Output the (x, y) coordinate of the center of the cell containing the given text.  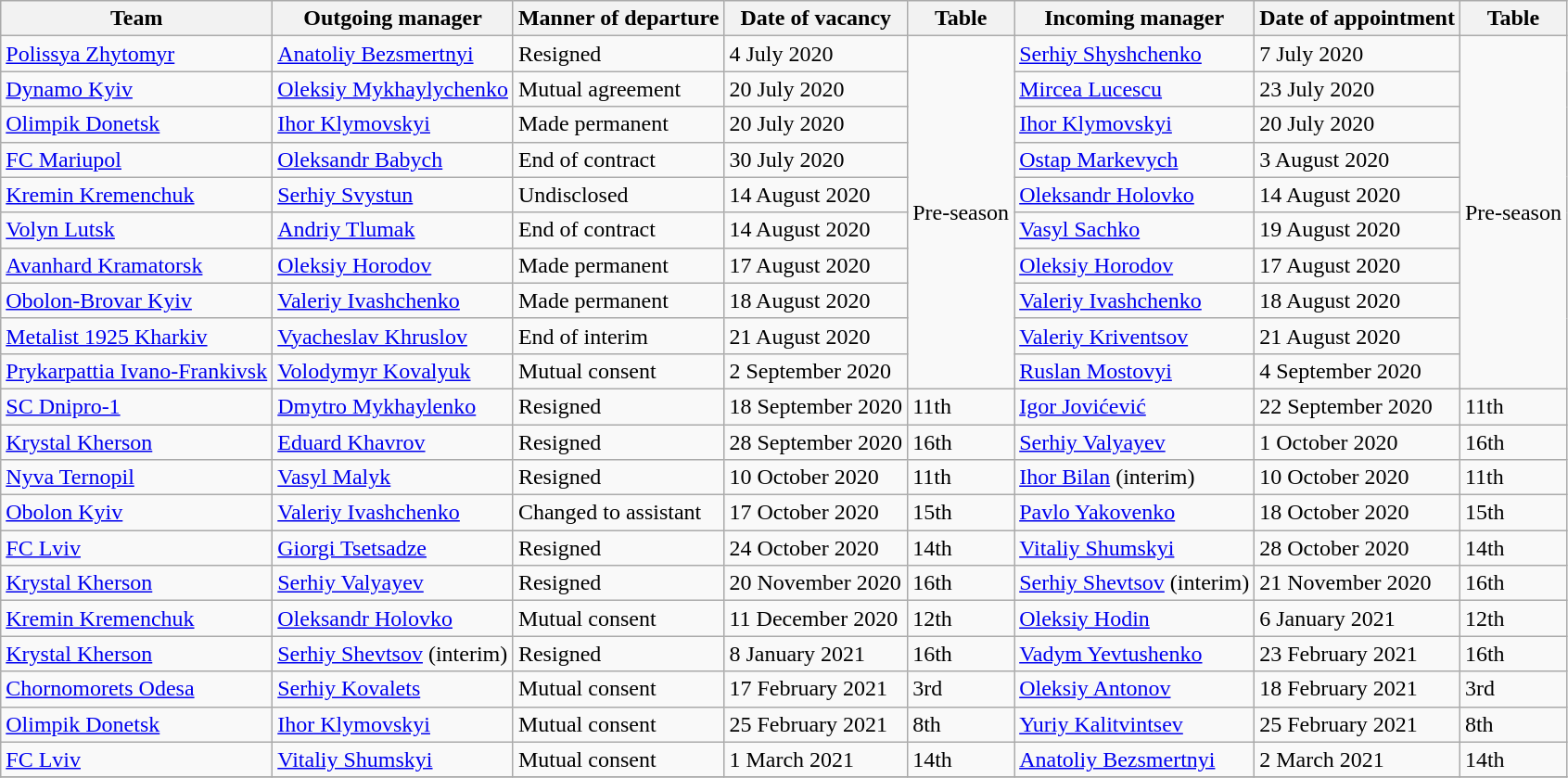
Mircea Lucescu (1135, 89)
Prykarpattia Ivano-Frankivsk (137, 371)
Dmytro Mykhaylenko (393, 406)
Andriy Tlumak (393, 230)
Yuriy Kalitvintsev (1135, 724)
Serhiy Svystun (393, 195)
Volodymyr Kovalyuk (393, 371)
Manner of departure (618, 19)
Changed to assistant (618, 513)
Chornomorets Odesa (137, 689)
28 September 2020 (816, 442)
Pavlo Yakovenko (1135, 513)
18 September 2020 (816, 406)
1 March 2021 (816, 759)
17 October 2020 (816, 513)
Team (137, 19)
Obolon-Brovar Kyiv (137, 300)
Date of vacancy (816, 19)
Undisclosed (618, 195)
Ruslan Mostovyi (1135, 371)
End of interim (618, 336)
Volyn Lutsk (137, 230)
18 February 2021 (1358, 689)
Polissya Zhytomyr (137, 54)
Igor Jovićević (1135, 406)
Ostap Markevych (1135, 159)
3 August 2020 (1358, 159)
Incoming manager (1135, 19)
Oleksandr Babych (393, 159)
Outgoing manager (393, 19)
Nyva Ternopil (137, 478)
21 November 2020 (1358, 583)
Date of appointment (1358, 19)
Oleksiy Hodin (1135, 619)
Eduard Khavrov (393, 442)
1 October 2020 (1358, 442)
Serhiy Shyshchenko (1135, 54)
11 December 2020 (816, 619)
Obolon Kyiv (137, 513)
17 February 2021 (816, 689)
4 September 2020 (1358, 371)
Oleksiy Antonov (1135, 689)
23 February 2021 (1358, 654)
SC Dnipro-1 (137, 406)
2 March 2021 (1358, 759)
Oleksiy Mykhaylychenko (393, 89)
8 January 2021 (816, 654)
22 September 2020 (1358, 406)
28 October 2020 (1358, 548)
6 January 2021 (1358, 619)
30 July 2020 (816, 159)
Vasyl Sachko (1135, 230)
24 October 2020 (816, 548)
Avanhard Kramatorsk (137, 265)
FC Mariupol (137, 159)
Serhiy Kovalets (393, 689)
Ihor Bilan (interim) (1135, 478)
19 August 2020 (1358, 230)
23 July 2020 (1358, 89)
Valeriy Kriventsov (1135, 336)
18 October 2020 (1358, 513)
Dynamo Kyiv (137, 89)
Vadym Yevtushenko (1135, 654)
Mutual agreement (618, 89)
7 July 2020 (1358, 54)
2 September 2020 (816, 371)
Vasyl Malyk (393, 478)
Vyacheslav Khruslov (393, 336)
Giorgi Tsetsadze (393, 548)
Metalist 1925 Kharkiv (137, 336)
20 November 2020 (816, 583)
4 July 2020 (816, 54)
